Provide the (x, y) coordinate of the cell's center where the given text is located.  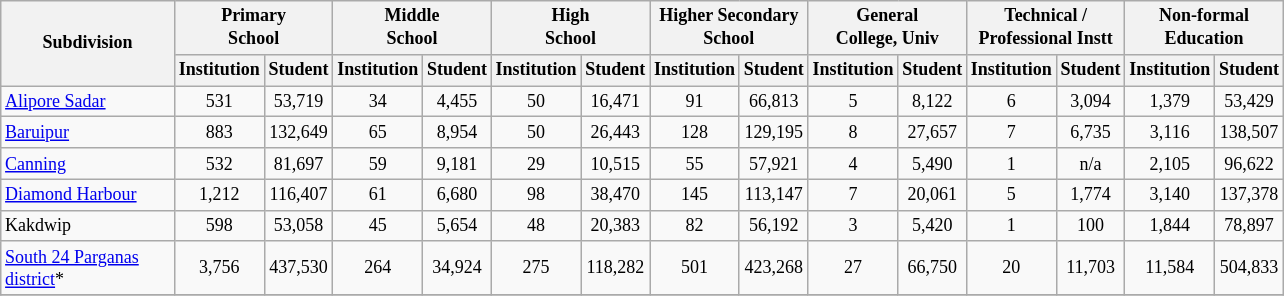
3,756 (219, 268)
8,122 (932, 102)
34 (378, 102)
5,490 (932, 164)
113,147 (774, 194)
27 (853, 268)
275 (536, 268)
3,116 (1170, 132)
8,954 (458, 132)
91 (695, 102)
100 (1090, 226)
Subdivision (88, 44)
5,654 (458, 226)
883 (219, 132)
66,750 (932, 268)
Canning (88, 164)
16,471 (616, 102)
81,697 (298, 164)
61 (378, 194)
138,507 (1250, 132)
145 (695, 194)
82 (695, 226)
53,719 (298, 102)
3,140 (1170, 194)
n/a (1090, 164)
5,420 (932, 226)
96,622 (1250, 164)
26,443 (616, 132)
6 (1011, 102)
6,680 (458, 194)
78,897 (1250, 226)
8 (853, 132)
531 (219, 102)
55 (695, 164)
1,774 (1090, 194)
116,407 (298, 194)
1,379 (1170, 102)
98 (536, 194)
Kakdwip (88, 226)
66,813 (774, 102)
20,061 (932, 194)
10,515 (616, 164)
57,921 (774, 164)
598 (219, 226)
27,657 (932, 132)
29 (536, 164)
20 (1011, 268)
65 (378, 132)
HighSchool (570, 28)
9,181 (458, 164)
34,924 (458, 268)
20,383 (616, 226)
GeneralCollege, Univ (887, 28)
MiddleSchool (412, 28)
Non-formalEducation (1204, 28)
11,584 (1170, 268)
3,094 (1090, 102)
59 (378, 164)
1,212 (219, 194)
501 (695, 268)
532 (219, 164)
4 (853, 164)
56,192 (774, 226)
South 24 Parganas district* (88, 268)
1,844 (1170, 226)
11,703 (1090, 268)
437,530 (298, 268)
48 (536, 226)
Higher SecondarySchool (729, 28)
132,649 (298, 132)
45 (378, 226)
53,429 (1250, 102)
38,470 (616, 194)
264 (378, 268)
Alipore Sadar (88, 102)
3 (853, 226)
PrimarySchool (253, 28)
128 (695, 132)
504,833 (1250, 268)
118,282 (616, 268)
129,195 (774, 132)
Diamond Harbour (88, 194)
Baruipur (88, 132)
137,378 (1250, 194)
6,735 (1090, 132)
53,058 (298, 226)
Technical /Professional Instt (1045, 28)
423,268 (774, 268)
2,105 (1170, 164)
4,455 (458, 102)
